Output the (X, Y) coordinate of the center of the cell containing the given text.  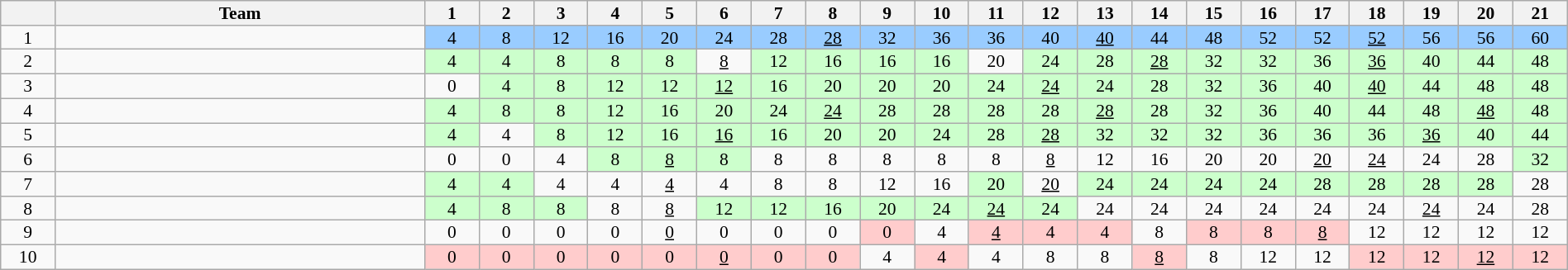
11 (996, 13)
Team (240, 13)
17 (1322, 13)
21 (1540, 13)
60 (1540, 38)
13 (1105, 13)
18 (1377, 13)
14 (1159, 13)
15 (1214, 13)
19 (1432, 13)
